Find where the given text appears and provide that cell's center as [X, Y] coordinate. 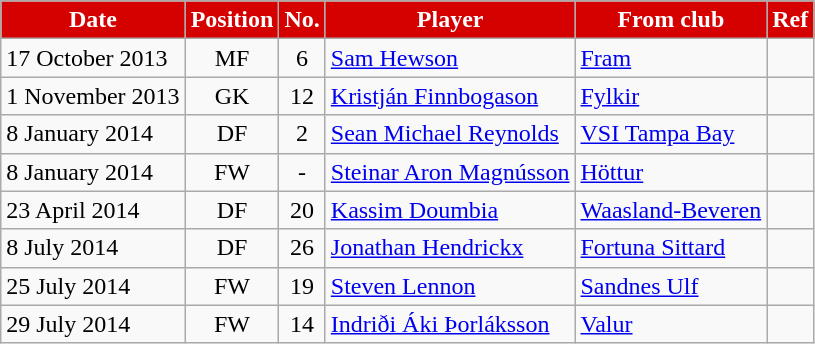
Valur [671, 324]
1 November 2013 [93, 96]
2 [302, 134]
GK [232, 96]
Ref [790, 20]
Sandnes Ulf [671, 286]
29 July 2014 [93, 324]
14 [302, 324]
Kristján Finnbogason [450, 96]
Indriði Áki Þorláksson [450, 324]
12 [302, 96]
Waasland-Beveren [671, 210]
Sean Michael Reynolds [450, 134]
VSI Tampa Bay [671, 134]
Fortuna Sittard [671, 248]
MF [232, 58]
Höttur [671, 172]
Steinar Aron Magnússon [450, 172]
Sam Hewson [450, 58]
Kassim Doumbia [450, 210]
8 July 2014 [93, 248]
Jonathan Hendrickx [450, 248]
Position [232, 20]
Player [450, 20]
19 [302, 286]
Fram [671, 58]
From club [671, 20]
Steven Lennon [450, 286]
20 [302, 210]
No. [302, 20]
Fylkir [671, 96]
26 [302, 248]
25 July 2014 [93, 286]
6 [302, 58]
23 April 2014 [93, 210]
17 October 2013 [93, 58]
Date [93, 20]
- [302, 172]
